Detect which cell encompasses the target text, then output its (x, y) center coordinate. 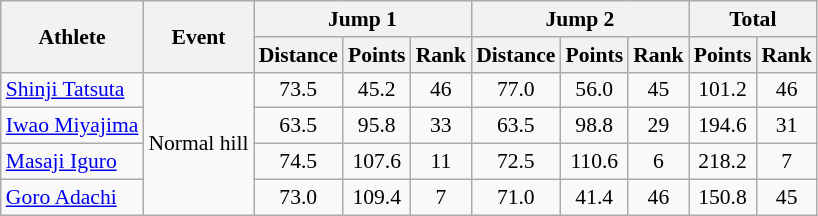
77.0 (516, 90)
31 (786, 126)
56.0 (594, 90)
45.2 (377, 90)
Masaji Iguro (72, 162)
150.8 (723, 197)
29 (658, 126)
Goro Adachi (72, 197)
41.4 (594, 197)
6 (658, 162)
107.6 (377, 162)
218.2 (723, 162)
74.5 (298, 162)
110.6 (594, 162)
109.4 (377, 197)
Athlete (72, 36)
Jump 1 (363, 19)
11 (442, 162)
194.6 (723, 126)
Total (753, 19)
71.0 (516, 197)
Jump 2 (580, 19)
Iwao Miyajima (72, 126)
95.8 (377, 126)
98.8 (594, 126)
73.0 (298, 197)
72.5 (516, 162)
Shinji Tatsuta (72, 90)
33 (442, 126)
101.2 (723, 90)
73.5 (298, 90)
Normal hill (198, 143)
Event (198, 36)
